Capture the cell that displays the provided text and extract its [X, Y] central coordinate. 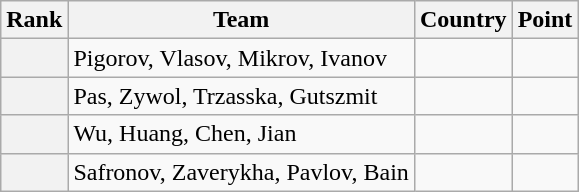
Safronov, Zaverykha, Pavlov, Bain [242, 172]
Point [545, 20]
Pigorov, Vlasov, Mikrov, Ivanov [242, 58]
Country [463, 20]
Pas, Zywol, Trzasska, Gutszmit [242, 96]
Rank [34, 20]
Team [242, 20]
Wu, Huang, Chen, Jian [242, 134]
